Identify which cell holds the provided text, then report its (x, y) central coordinate. 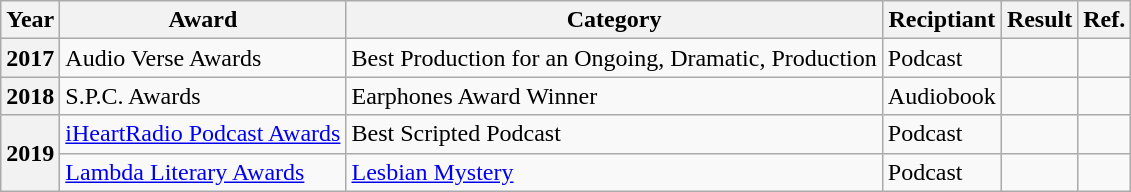
Earphones Award Winner (614, 96)
Lesbian Mystery (614, 172)
Audiobook (942, 96)
Year (30, 20)
iHeartRadio Podcast Awards (203, 134)
Result (1039, 20)
2018 (30, 96)
2019 (30, 153)
Lambda Literary Awards (203, 172)
S.P.C. Awards (203, 96)
Reciptiant (942, 20)
Audio Verse Awards (203, 58)
2017 (30, 58)
Best Production for an Ongoing, Dramatic, Production (614, 58)
Best Scripted Podcast (614, 134)
Ref. (1104, 20)
Award (203, 20)
Category (614, 20)
